Detect which cell encompasses the target text, then output its (x, y) center coordinate. 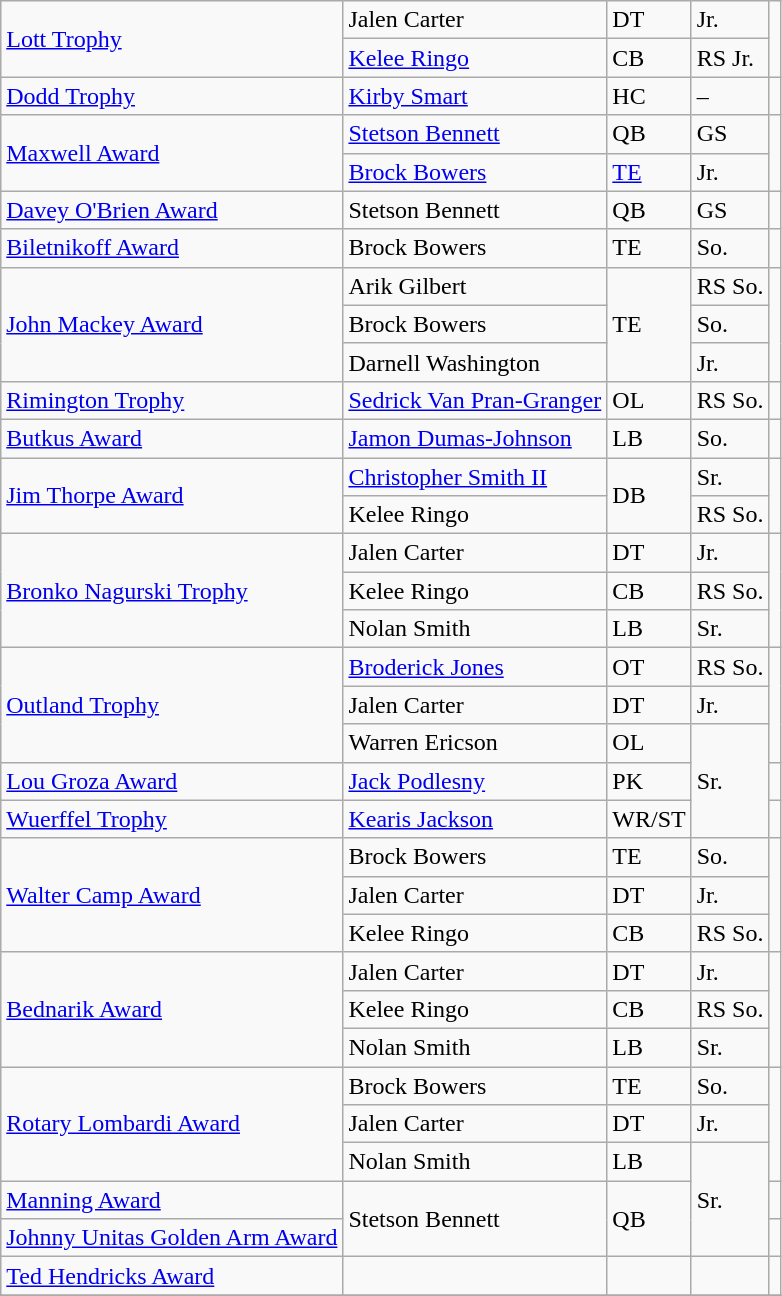
Broderick Jones (475, 667)
Warren Ericson (475, 743)
PK (649, 781)
RS Jr. (730, 58)
Ted Hendricks Award (172, 1276)
John Mackey Award (172, 324)
Johnny Unitas Golden Arm Award (172, 1238)
Arik Gilbert (475, 286)
Sedrick Van Pran-Granger (475, 400)
Walter Camp Award (172, 895)
Davey O'Brien Award (172, 210)
Rimington Trophy (172, 400)
OT (649, 667)
Wuerffel Trophy (172, 819)
– (730, 96)
DB (649, 496)
Jamon Dumas-Johnson (475, 438)
Manning Award (172, 1200)
Lou Groza Award (172, 781)
Darnell Washington (475, 362)
Bronko Nagurski Trophy (172, 591)
Biletnikoff Award (172, 248)
Maxwell Award (172, 153)
Christopher Smith II (475, 477)
WR/ST (649, 819)
Dodd Trophy (172, 96)
Kearis Jackson (475, 819)
Outland Trophy (172, 705)
Jim Thorpe Award (172, 496)
Lott Trophy (172, 39)
Jack Podlesny (475, 781)
Bednarik Award (172, 1009)
Butkus Award (172, 438)
Kirby Smart (475, 96)
HC (649, 96)
Rotary Lombardi Award (172, 1123)
